Scan for the cell matching the given text and deliver its [x, y] coordinate at center. 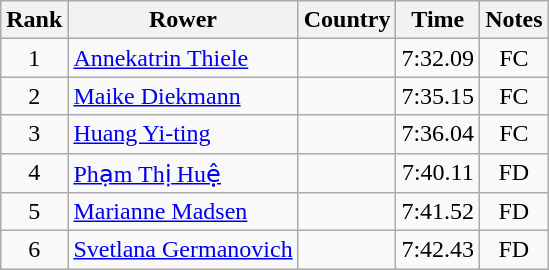
Notes [514, 20]
6 [34, 250]
Svetlana Germanovich [183, 250]
Annekatrin Thiele [183, 58]
1 [34, 58]
7:32.09 [438, 58]
Country [347, 20]
5 [34, 212]
Rank [34, 20]
7:42.43 [438, 250]
Phạm Thị Huệ [183, 173]
Rower [183, 20]
7:36.04 [438, 134]
7:40.11 [438, 173]
Maike Diekmann [183, 96]
Time [438, 20]
4 [34, 173]
7:41.52 [438, 212]
3 [34, 134]
2 [34, 96]
7:35.15 [438, 96]
Huang Yi-ting [183, 134]
Marianne Madsen [183, 212]
